Detect which cell encompasses the target text, then output its (x, y) center coordinate. 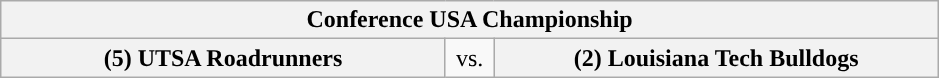
(5) UTSA Roadrunners (224, 58)
vs. (470, 58)
Conference USA Championship (470, 20)
(2) Louisiana Tech Bulldogs (716, 58)
